Capture the cell that displays the provided text and extract its [X, Y] central coordinate. 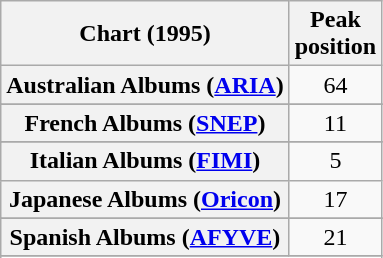
French Albums (SNEP) [145, 123]
21 [335, 237]
11 [335, 123]
Spanish Albums (AFYVE) [145, 237]
Chart (1995) [145, 34]
64 [335, 85]
Japanese Albums (Oricon) [145, 199]
Australian Albums (ARIA) [145, 85]
Italian Albums (FIMI) [145, 161]
17 [335, 199]
Peakposition [335, 34]
5 [335, 161]
